Return the [x, y] coordinate for the center point of the cell that contains the specified text.  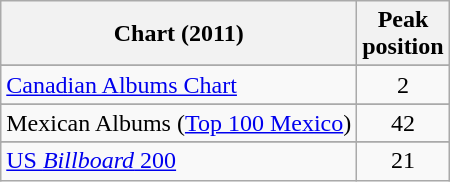
21 [403, 161]
42 [403, 123]
2 [403, 85]
Chart (2011) [179, 34]
US Billboard 200 [179, 161]
Canadian Albums Chart [179, 85]
Mexican Albums (Top 100 Mexico) [179, 123]
Peakposition [403, 34]
